Return (x, y) of the center of cell containing provided text 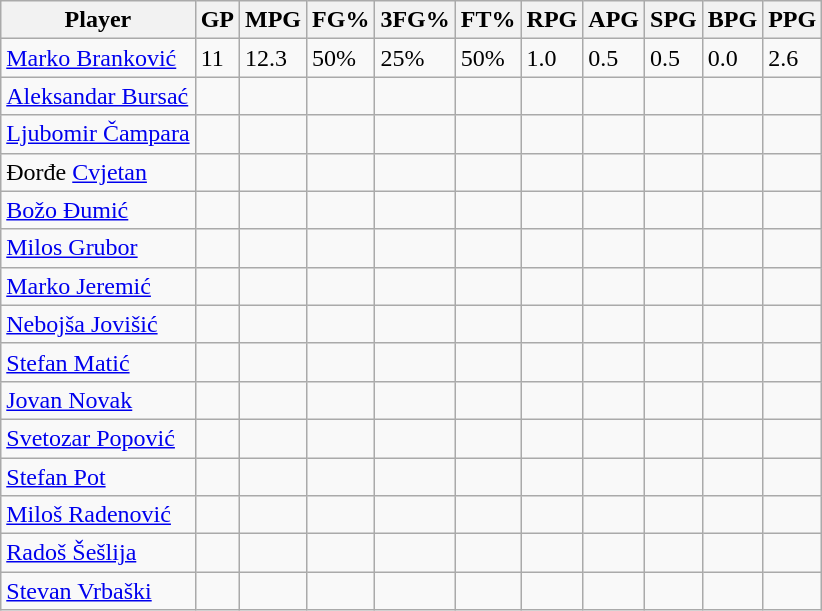
Stevan Vrbaški (98, 591)
Božo Đumić (98, 210)
Miloš Radenović (98, 515)
SPG (674, 20)
3FG% (415, 20)
PPG (792, 20)
Milos Grubor (98, 248)
Player (98, 20)
Stefan Pot (98, 477)
12.3 (272, 58)
Nebojša Jovišić (98, 324)
FG% (341, 20)
Radoš Šešlija (98, 553)
Marko Jeremić (98, 286)
Aleksandar Bursać (98, 96)
GP (217, 20)
APG (614, 20)
MPG (272, 20)
2.6 (792, 58)
Ljubomir Čampara (98, 134)
0.0 (732, 58)
RPG (552, 20)
FT% (488, 20)
Svetozar Popović (98, 438)
Đorđe Cvjetan (98, 172)
1.0 (552, 58)
BPG (732, 20)
Stefan Matić (98, 362)
Marko Branković (98, 58)
25% (415, 58)
Jovan Novak (98, 400)
11 (217, 58)
